Search for the cell housing the specified text and yield its (x, y) center coordinate. 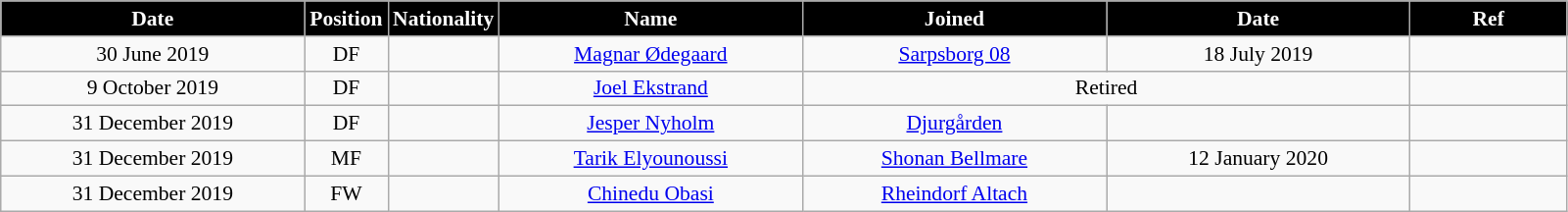
Magnar Ødegaard (650, 54)
Joel Ekstrand (650, 88)
Chinedu Obasi (650, 193)
Rheindorf Altach (954, 193)
Position (347, 19)
MF (347, 159)
Ref (1489, 19)
Nationality (443, 19)
30 June 2019 (153, 54)
Retired (1106, 88)
12 January 2020 (1259, 159)
18 July 2019 (1259, 54)
Joined (954, 19)
Tarik Elyounoussi (650, 159)
FW (347, 193)
Sarpsborg 08 (954, 54)
Jesper Nyholm (650, 124)
Djurgården (954, 124)
9 October 2019 (153, 88)
Name (650, 19)
Shonan Bellmare (954, 159)
